Pinpoint the cell where the given text exists, returning its (x, y) midpoint coordinate. 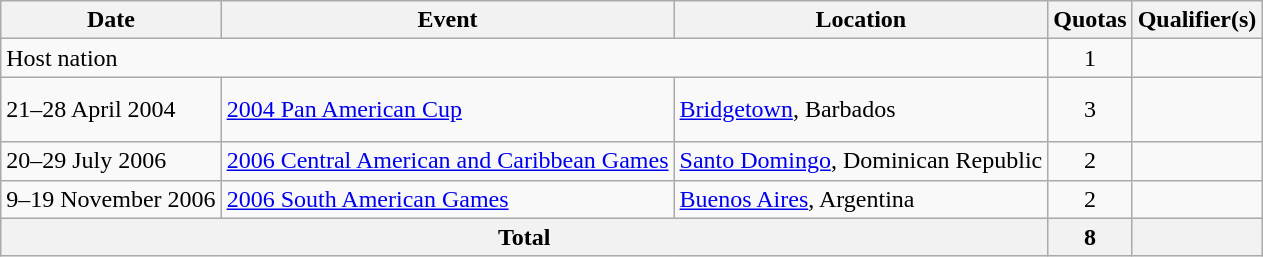
21–28 April 2004 (111, 110)
Date (111, 20)
Buenos Aires, Argentina (861, 199)
Qualifier(s) (1197, 20)
Event (448, 20)
20–29 July 2006 (111, 161)
Total (524, 237)
Santo Domingo, Dominican Republic (861, 161)
1 (1090, 58)
Location (861, 20)
2006 South American Games (448, 199)
3 (1090, 110)
Quotas (1090, 20)
Host nation (524, 58)
Bridgetown, Barbados (861, 110)
2006 Central American and Caribbean Games (448, 161)
2004 Pan American Cup (448, 110)
9–19 November 2006 (111, 199)
8 (1090, 237)
